Provide the [X, Y] coordinate of the cell's center where the given text is located.  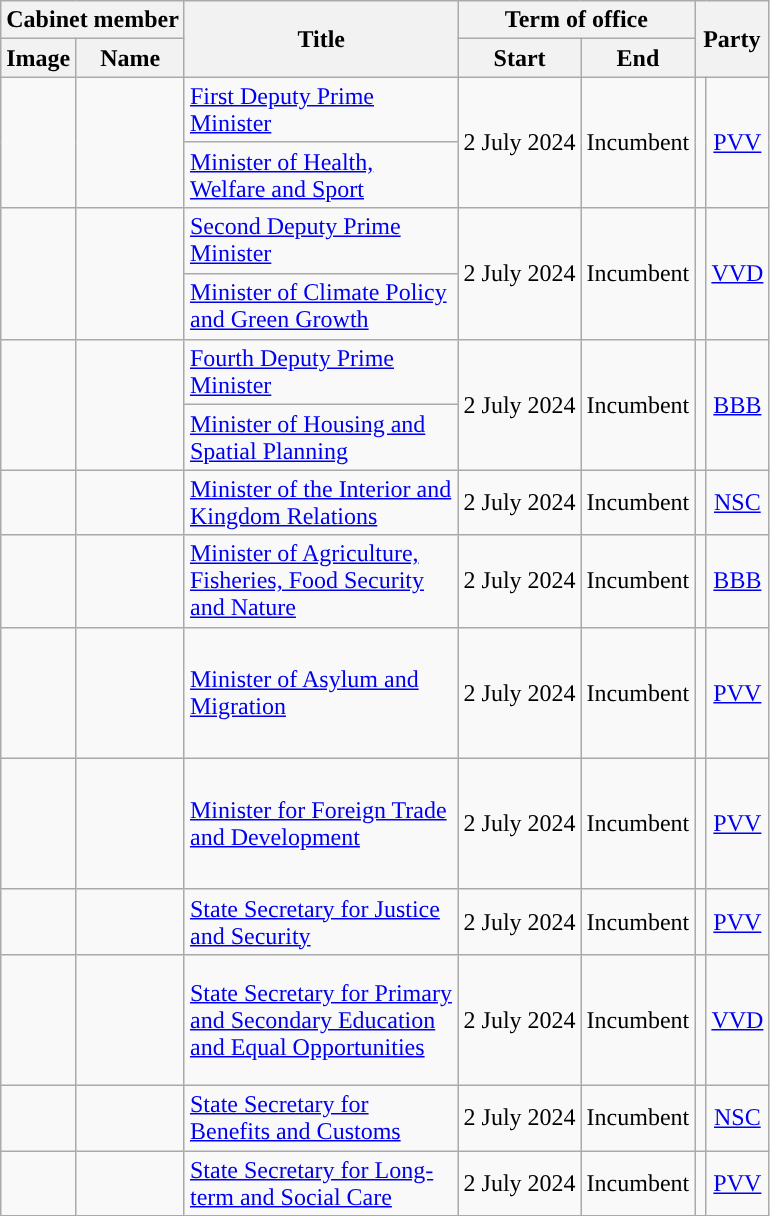
Minister of Health, Welfare and Sport [321, 175]
Party [732, 39]
Image [38, 58]
Second Deputy Prime Minister [321, 241]
Minister of Climate Policy and Green Growth [321, 306]
State Secretary for Long-term and Social Care [321, 1182]
Name [130, 58]
Fourth Deputy Prime Minister [321, 372]
Minister for Foreign Trade and Development [321, 824]
Start [520, 58]
State Secretary for Justice and Security [321, 922]
State Secretary for Benefits and Customs [321, 1118]
Minister of Agriculture, Fisheries, Food Security and Nature [321, 581]
End [638, 58]
Term of office [576, 20]
Minister of Asylum and Migration [321, 692]
State Secretary for Primary and Secondary Education and Equal Opportunities [321, 1020]
Minister of the Interior and Kingdom Relations [321, 502]
Minister of Housing and Spatial Planning [321, 438]
First Deputy Prime Minister [321, 110]
Cabinet member [93, 20]
Title [321, 39]
